Determine the [x, y] coordinate at the center of the cell enclosing the given text.  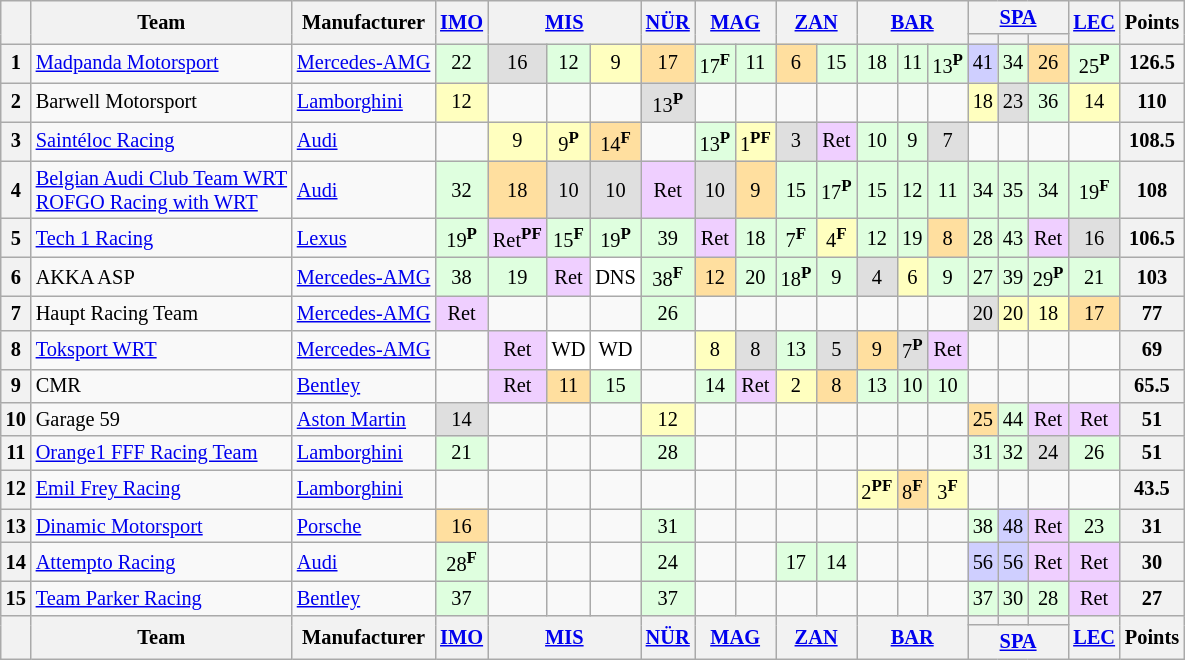
CMR [162, 386]
17F [715, 64]
1 [16, 64]
35 [1013, 190]
19F [1094, 190]
103 [1152, 276]
RetPF [518, 238]
36 [1048, 102]
Dinamic Motorsport [162, 526]
106.5 [1152, 238]
29P [1048, 276]
Team Parker Racing [162, 598]
Haupt Racing Team [162, 313]
4F [836, 238]
2PF [878, 490]
9P [569, 142]
Saintéloc Racing [162, 142]
43 [1013, 238]
43.5 [1152, 490]
Attempto Racing [162, 562]
AKKA ASP [162, 276]
Lexus [364, 238]
Orange1 FFF Racing Team [162, 453]
Porsche [364, 526]
Aston Martin [364, 419]
1PF [756, 142]
25 [983, 419]
DNS [615, 276]
48 [1013, 526]
Madpanda Motorsport [162, 64]
108 [1152, 190]
17P [836, 190]
38F [668, 276]
77 [1152, 313]
Emil Frey Racing [162, 490]
44 [1013, 419]
Barwell Motorsport [162, 102]
14F [615, 142]
3F [947, 490]
25P [1094, 64]
7F [796, 238]
41 [983, 64]
65.5 [1152, 386]
110 [1152, 102]
Toksport WRT [162, 350]
15F [569, 238]
22 [462, 64]
18P [796, 276]
69 [1152, 350]
Tech 1 Racing [162, 238]
28F [462, 562]
108.5 [1152, 142]
8F [912, 490]
Belgian Audi Club Team WRT ROFGO Racing with WRT [162, 190]
126.5 [1152, 64]
Garage 59 [162, 419]
7P [912, 350]
